Capture the cell that displays the provided text and extract its [X, Y] central coordinate. 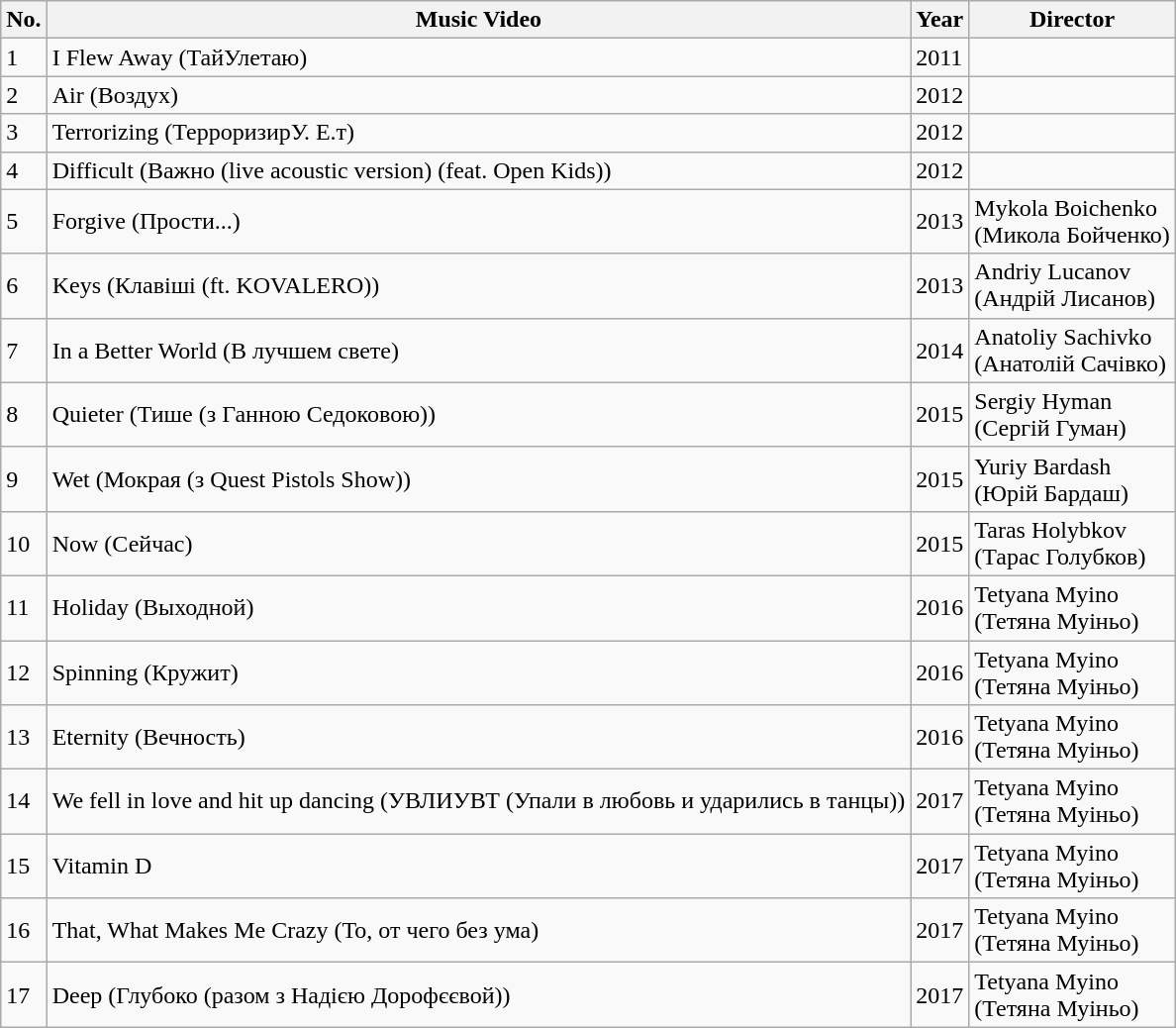
11 [24, 608]
Music Video [479, 20]
Wet (Мокрая (з Quest Pistols Show)) [479, 479]
7 [24, 351]
Director [1073, 20]
1 [24, 57]
Anatoliy Sachivko(Анатолій Сачівко) [1073, 351]
In a Better World (В лучшем свете) [479, 351]
Sergiy Hyman(Сергій Гуман) [1073, 414]
Mykola Boichenko(Микола Бойченко) [1073, 222]
Vitamin D [479, 866]
Year [940, 20]
Terrorizing (ТерроризирУ. Е.т) [479, 133]
We fell in love and hit up dancing (УВЛИУВТ (Упали в любовь и ударились в танцы)) [479, 802]
No. [24, 20]
4 [24, 170]
Deep (Глубоко (разом з Надією Дорофєєвой)) [479, 994]
5 [24, 222]
Keys (Клавіші (ft. KOVALERO)) [479, 285]
Difficult (Важно (live acoustic version) (feat. Open Kids)) [479, 170]
Andriy Lucanov(Андрій Лисанов) [1073, 285]
17 [24, 994]
Now (Сейчас) [479, 543]
13 [24, 737]
14 [24, 802]
Taras Holybkov(Тарас Голубков) [1073, 543]
15 [24, 866]
Holiday (Выходной) [479, 608]
Air (Воздух) [479, 95]
3 [24, 133]
2014 [940, 351]
9 [24, 479]
Yuriy Bardash(Юрій Бардаш) [1073, 479]
Forgive (Прости...) [479, 222]
2 [24, 95]
16 [24, 931]
Spinning (Кружит) [479, 671]
I Flew Away (ТайУлетаю) [479, 57]
10 [24, 543]
2011 [940, 57]
Eternity (Вечность) [479, 737]
8 [24, 414]
12 [24, 671]
That, What Makes Me Crazy (То, от чего без ума) [479, 931]
6 [24, 285]
Quieter (Тише (з Ганною Седоковою)) [479, 414]
